Determine the [x, y] coordinate at the center of the cell enclosing the given text.  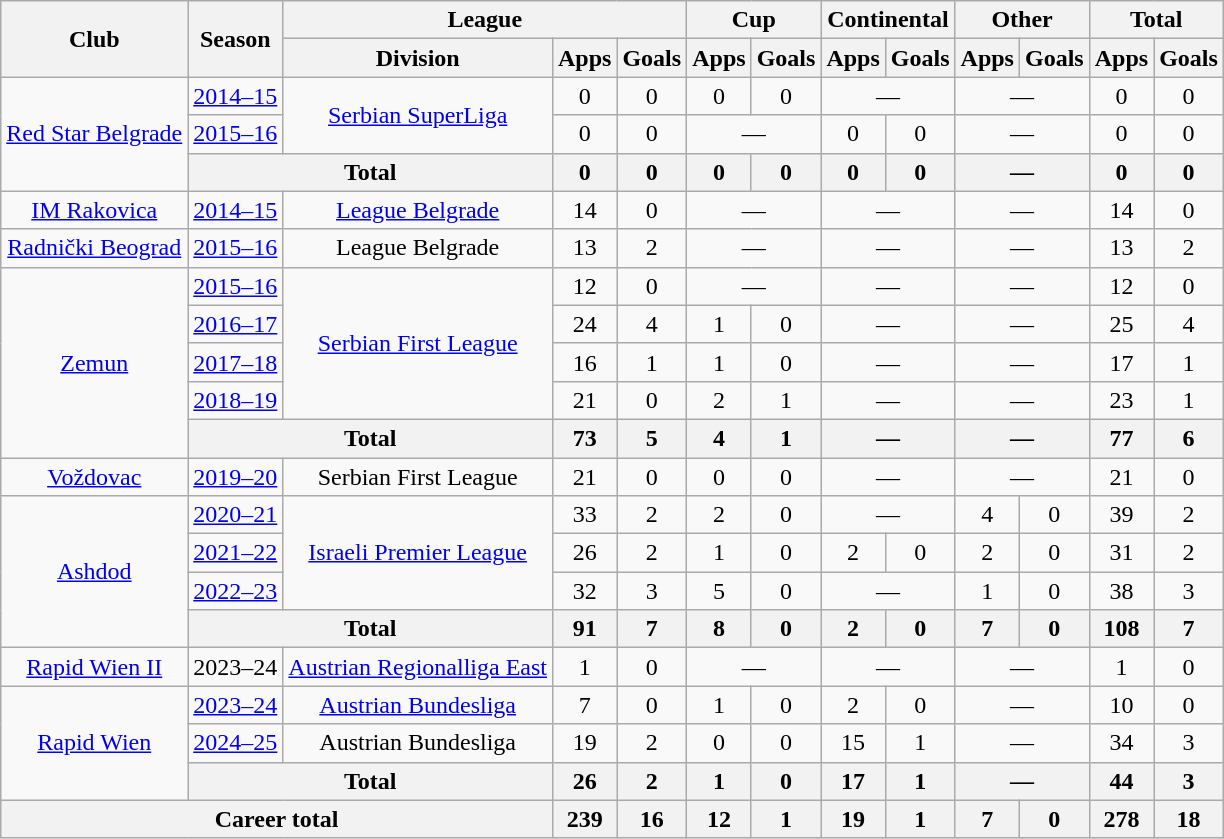
2021–22 [236, 553]
Club [94, 39]
34 [1121, 743]
33 [584, 515]
44 [1121, 781]
IM Rakovica [94, 210]
Other [1022, 20]
Voždovac [94, 477]
Israeli Premier League [418, 553]
League [485, 20]
239 [584, 819]
Season [236, 39]
25 [1121, 324]
2024–25 [236, 743]
2017–18 [236, 362]
Radnički Beograd [94, 248]
18 [1189, 819]
31 [1121, 553]
91 [584, 629]
Ashdod [94, 572]
2018–19 [236, 400]
Cup [754, 20]
24 [584, 324]
38 [1121, 591]
2016–17 [236, 324]
32 [584, 591]
15 [853, 743]
Continental [888, 20]
278 [1121, 819]
6 [1189, 438]
108 [1121, 629]
73 [584, 438]
2019–20 [236, 477]
8 [719, 629]
Red Star Belgrade [94, 134]
Division [418, 58]
Career total [277, 819]
Rapid Wien [94, 743]
Serbian SuperLiga [418, 115]
2022–23 [236, 591]
77 [1121, 438]
23 [1121, 400]
Austrian Regionalliga East [418, 667]
10 [1121, 705]
39 [1121, 515]
Zemun [94, 362]
Rapid Wien II [94, 667]
2020–21 [236, 515]
